Capture the cell that displays the provided text and extract its (X, Y) central coordinate. 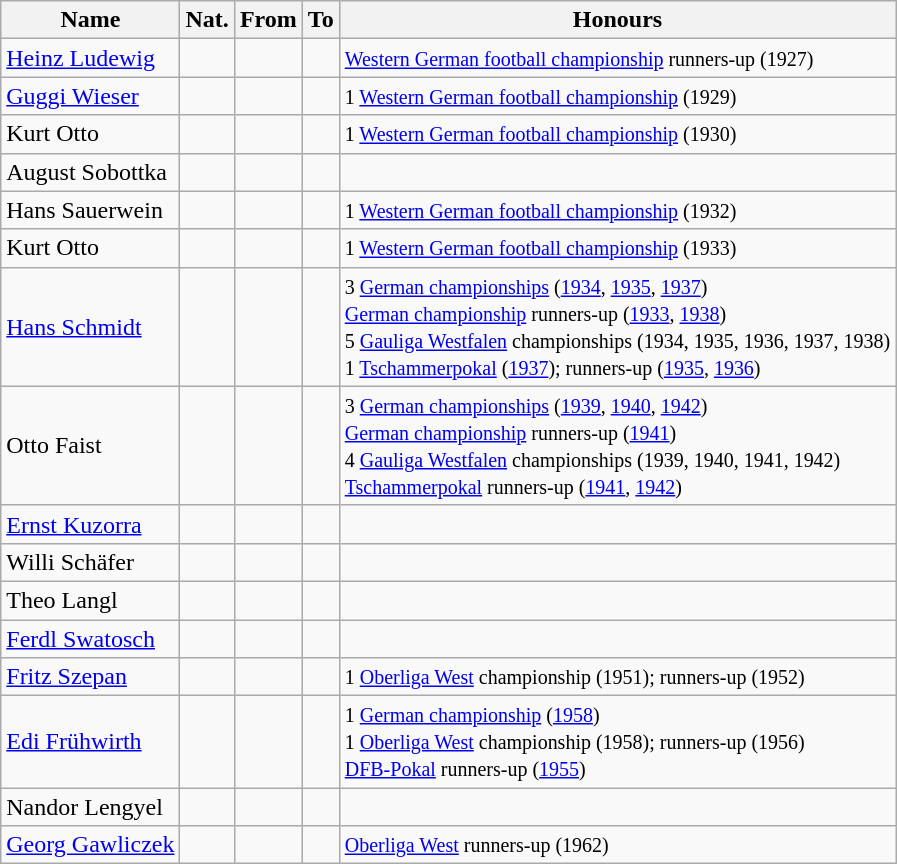
1 Western German football championship (1932) (618, 210)
Oberliga West runners-up (1962) (618, 845)
Theo Langl (90, 600)
Heinz Ludewig (90, 58)
1 Western German football championship (1929) (618, 96)
Willi Schäfer (90, 562)
Fritz Szepan (90, 677)
Hans Schmidt (90, 326)
1 Western German football championship (1933) (618, 248)
Guggi Wieser (90, 96)
Western German football championship runners-up (1927) (618, 58)
From (268, 20)
Nat. (207, 20)
Edi Frühwirth (90, 742)
Georg Gawliczek (90, 845)
To (320, 20)
Otto Faist (90, 446)
Nandor Lengyel (90, 807)
1 Western German football championship (1930) (618, 134)
Honours (618, 20)
Ernst Kuzorra (90, 524)
Name (90, 20)
Ferdl Swatosch (90, 639)
1 Oberliga West championship (1951); runners-up (1952) (618, 677)
Hans Sauerwein (90, 210)
August Sobottka (90, 172)
1 German championship (1958)1 Oberliga West championship (1958); runners-up (1956)DFB-Pokal runners-up (1955) (618, 742)
